Determine the [x, y] coordinate at the center of the cell enclosing the given text.  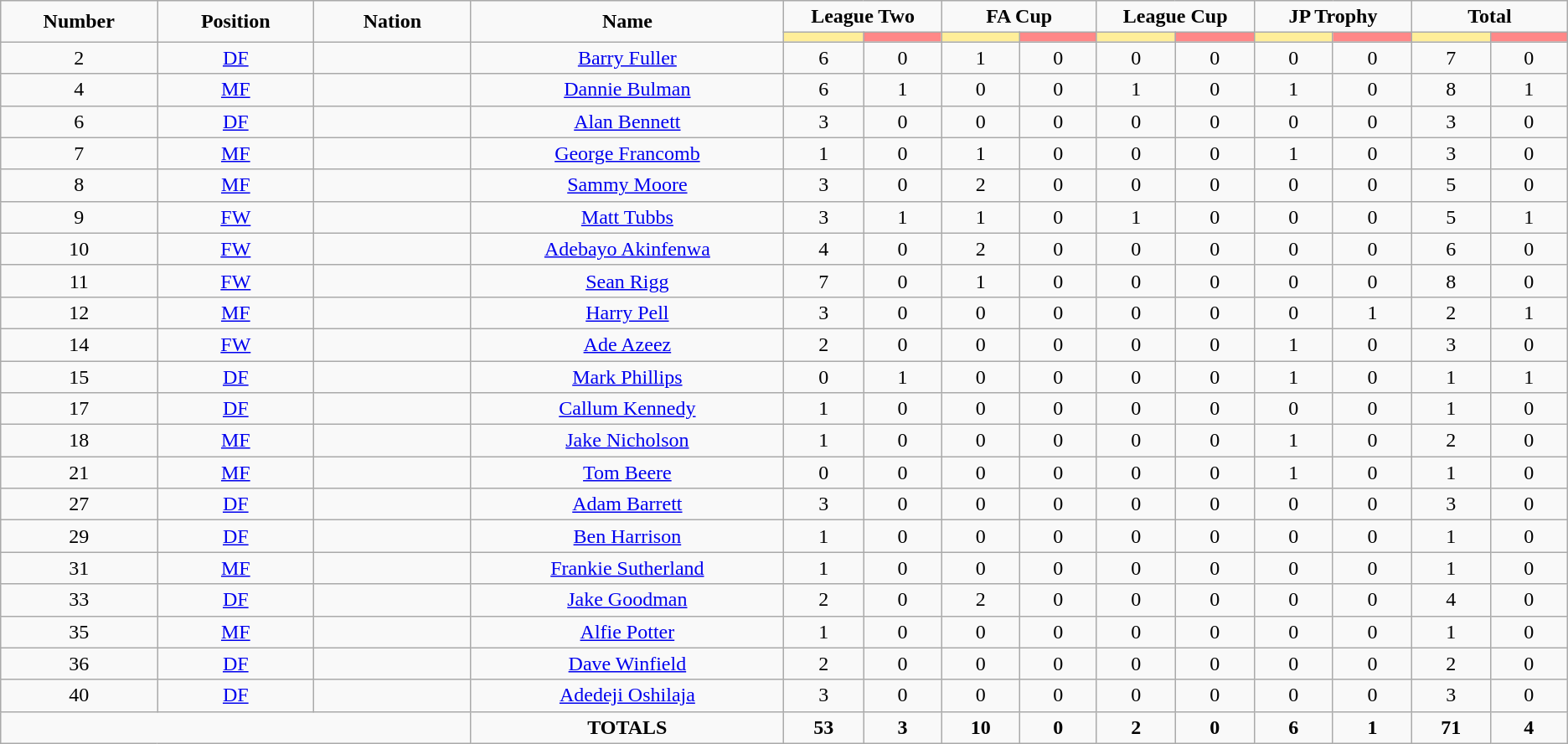
53 [824, 727]
18 [79, 441]
17 [79, 409]
Position [236, 22]
Name [627, 22]
FA Cup [1019, 17]
Sammy Moore [627, 185]
TOTALS [627, 727]
Nation [392, 22]
Dave Winfield [627, 664]
11 [79, 281]
Matt Tubbs [627, 217]
Tom Beere [627, 473]
League Two [863, 17]
71 [1451, 727]
George Francomb [627, 153]
Dannie Bulman [627, 90]
Alfie Potter [627, 632]
31 [79, 568]
Number [79, 22]
29 [79, 536]
Barry Fuller [627, 58]
Ade Azeez [627, 344]
Jake Nicholson [627, 441]
33 [79, 600]
21 [79, 473]
15 [79, 376]
Total [1490, 17]
Ben Harrison [627, 536]
40 [79, 695]
Sean Rigg [627, 281]
League Cup [1175, 17]
27 [79, 504]
35 [79, 632]
Alan Bennett [627, 121]
Callum Kennedy [627, 409]
Mark Phillips [627, 376]
12 [79, 313]
Harry Pell [627, 313]
36 [79, 664]
JP Trophy [1333, 17]
9 [79, 217]
Jake Goodman [627, 600]
Adedeji Oshilaja [627, 695]
14 [79, 344]
Adam Barrett [627, 504]
Frankie Sutherland [627, 568]
Adebayo Akinfenwa [627, 249]
